From the cell containing the given text, extract its center point as [X, Y] coordinate. 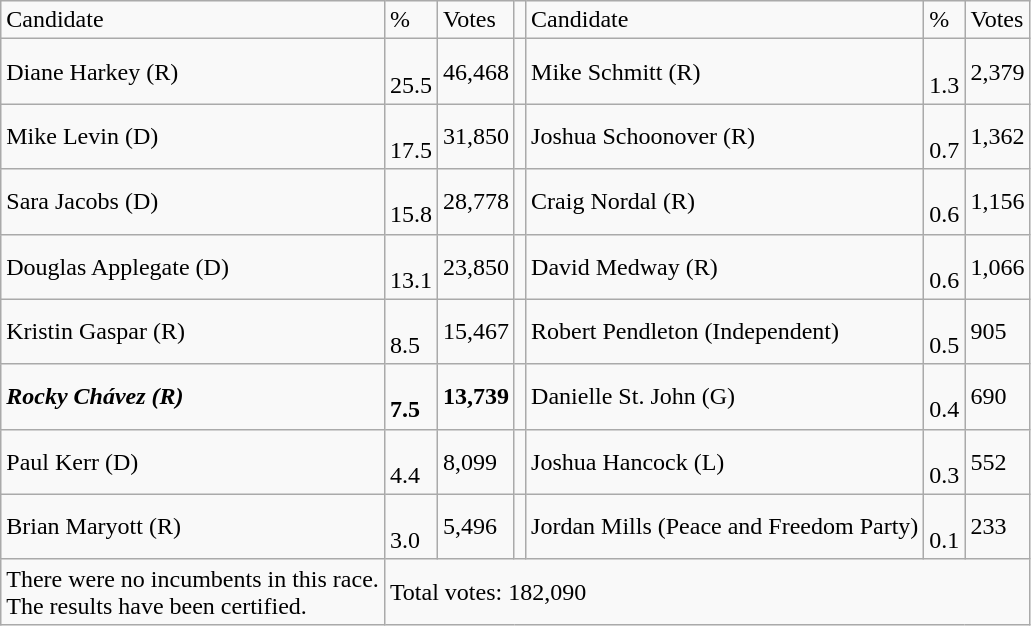
0.1 [944, 526]
5,496 [476, 526]
1,156 [998, 202]
23,850 [476, 266]
Brian Maryott (R) [193, 526]
Danielle St. John (G) [725, 396]
Craig Nordal (R) [725, 202]
13.1 [410, 266]
8.5 [410, 332]
Sara Jacobs (D) [193, 202]
2,379 [998, 72]
15.8 [410, 202]
Douglas Applegate (D) [193, 266]
Diane Harkey (R) [193, 72]
Total votes: 182,090 [707, 592]
Robert Pendleton (Independent) [725, 332]
4.4 [410, 462]
17.5 [410, 136]
7.5 [410, 396]
28,778 [476, 202]
Mike Levin (D) [193, 136]
Joshua Hancock (L) [725, 462]
0.7 [944, 136]
1.3 [944, 72]
Kristin Gaspar (R) [193, 332]
There were no incumbents in this race.The results have been certified. [193, 592]
0.4 [944, 396]
0.3 [944, 462]
1,066 [998, 266]
3.0 [410, 526]
8,099 [476, 462]
David Medway (R) [725, 266]
15,467 [476, 332]
25.5 [410, 72]
46,468 [476, 72]
Jordan Mills (Peace and Freedom Party) [725, 526]
690 [998, 396]
Paul Kerr (D) [193, 462]
0.5 [944, 332]
552 [998, 462]
31,850 [476, 136]
1,362 [998, 136]
13,739 [476, 396]
Rocky Chávez (R) [193, 396]
Mike Schmitt (R) [725, 72]
233 [998, 526]
905 [998, 332]
Joshua Schoonover (R) [725, 136]
